Search for the cell housing the specified text and yield its [X, Y] center coordinate. 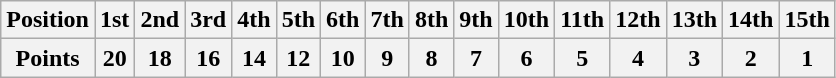
7 [476, 58]
10 [343, 58]
8th [431, 20]
13th [694, 20]
6 [526, 58]
16 [208, 58]
14th [751, 20]
5th [298, 20]
1st [114, 20]
12th [638, 20]
3rd [208, 20]
15th [807, 20]
18 [160, 58]
8 [431, 58]
6th [343, 20]
4 [638, 58]
4th [254, 20]
3 [694, 58]
2nd [160, 20]
5 [582, 58]
Position [48, 20]
2 [751, 58]
7th [387, 20]
12 [298, 58]
1 [807, 58]
20 [114, 58]
9 [387, 58]
Points [48, 58]
9th [476, 20]
14 [254, 58]
10th [526, 20]
11th [582, 20]
